Determine the (X, Y) coordinate at the center of the cell enclosing the given text.  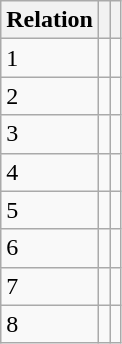
7 (50, 286)
Relation (50, 20)
5 (50, 210)
2 (50, 96)
3 (50, 134)
6 (50, 248)
8 (50, 324)
1 (50, 58)
4 (50, 172)
